For the text-containing cell, return its midpoint in (X, Y) coordinate format. 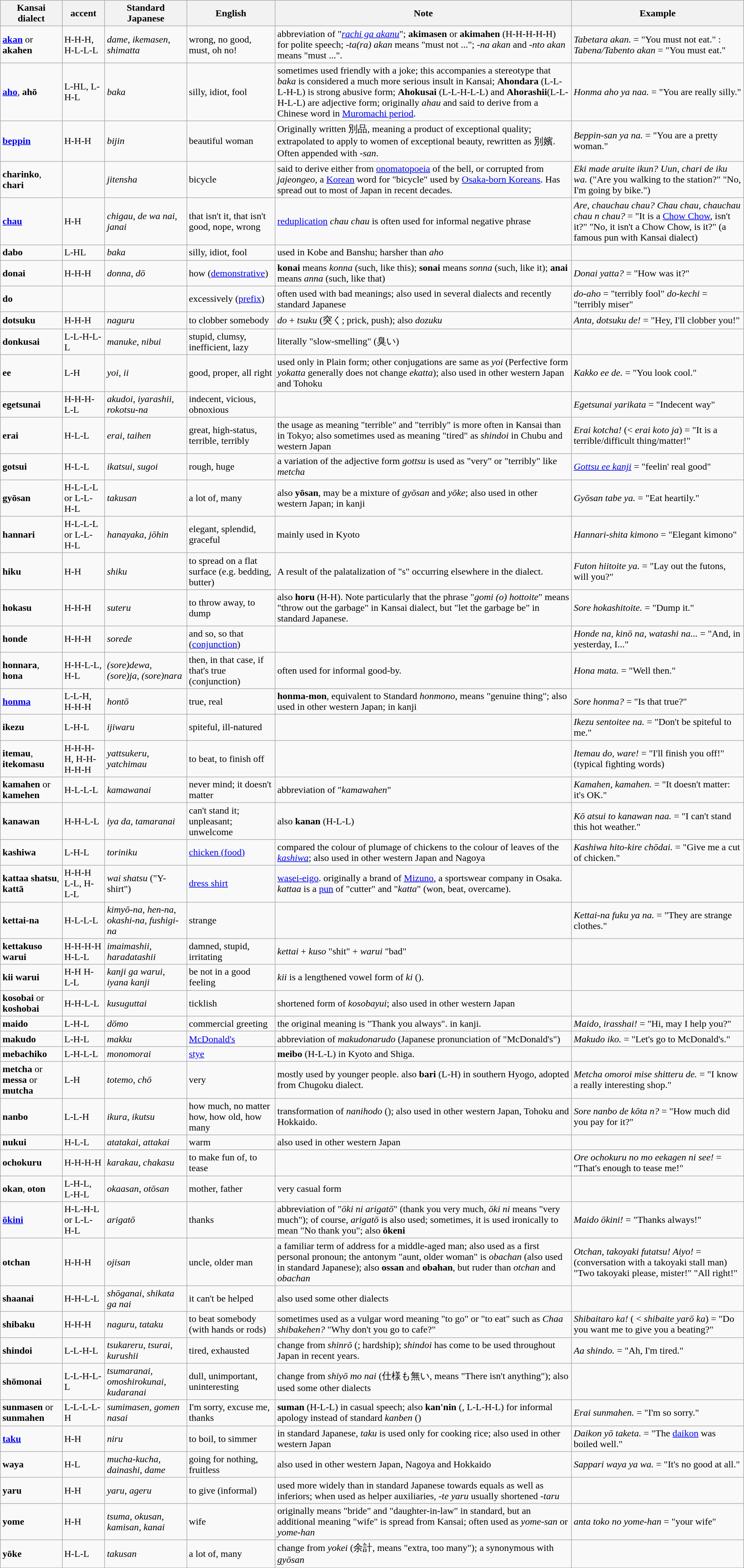
Hona mata. = "Well then." (657, 670)
tired, exhausted (231, 1350)
ochokuru (31, 1163)
Note (423, 14)
niru (146, 1439)
to beat, to finish off (231, 759)
spiteful, ill-natured (231, 728)
it can't be helped (231, 1299)
to beat somebody (with hands or rods) (231, 1324)
H-H-H, H-L-L-L (83, 45)
dotsuku (31, 321)
used in Kobe and Banshu; harsher than aho (423, 253)
very (231, 1080)
Kamahen, kamahen. = "It doesn't matter: it's OK." (657, 790)
commercial greeting (231, 1024)
chau (31, 221)
erai (31, 435)
kimyō-na, hen-na, okashi-na, fushigi-na (146, 920)
Gottsu ee kanji = "feelin' real good" (657, 467)
kosobai or koshobai (31, 1003)
great, high-status, terrible, terribly (231, 435)
L-H-L, L-H-L (83, 1189)
Sore hokashitoite. = "Dump it." (657, 608)
do + tsuku (突く; prick, push); also dozuku (423, 321)
that isn't it, that isn't good, nope, wrong (231, 221)
imaimashii, haradatashii (146, 951)
hiku (31, 571)
yaru (31, 1490)
Eki made aruite ikun? Uun, chari de iku wa. ("Are you walking to the station?" "No, I'm going by bike.") (657, 179)
also used in other western Japan, Nagoya and Hokkaido (423, 1464)
to give (informal) (231, 1490)
Sappari waya ya wa. = "It's no good at all." (657, 1464)
wife (231, 1521)
Ore ochokuru no mo eekagen ni see! = "That's enough to tease me!" (657, 1163)
compared the colour of plumage of chickens to the colour of leaves of the kashiwa; also used in other western Japan and Nagoya (423, 853)
elegant, splendid, graceful (231, 534)
L-HL (83, 253)
stye (231, 1054)
bijin (146, 141)
kusuguttai (146, 1003)
very casual form (423, 1189)
mainly used in Kyoto (423, 534)
charinko, chari (31, 179)
Standard Japanese (146, 14)
true, real (231, 701)
going for nothing, fruitless (231, 1464)
Sore honma? = "Is that true?" (657, 701)
H-H-H-H (83, 1163)
L-L-L-L-H (83, 1413)
do (31, 299)
sometimes used as a vulgar word meaning "to go" or "to eat" such as Chaa shibakehen? "Why don't you go to cafe?" (423, 1324)
monomorai (146, 1054)
suman (H-L-L) in casual speech; also kan'nin (, L-L-H-L) for informal apology instead of standard kanben () (423, 1413)
Gyōsan tabe ya. = "Eat heartily." (657, 498)
Erai kotcha! (< erai koto ja) = "It is a terrible/difficult thing/matter!" (657, 435)
kamahen or kamehen (31, 790)
uncle, older man (231, 1262)
Anta, dotsuku de! = "Hey, I'll clobber you!" (657, 321)
sorede (146, 639)
dōmo (146, 1024)
waya (31, 1464)
okan, oton (31, 1189)
damned, stupid, irritating (231, 951)
chicken (food) (231, 853)
kattaa shatsu, kattā (31, 884)
Daikon yō taketa. = "The daikon was boiled well." (657, 1439)
wai shatsu ("Y-shirt") (146, 884)
the original meaning is "Thank you always". in kanji. (423, 1024)
(sore)dewa, (sore)ja, (sore)nara (146, 670)
erai, taihen (146, 435)
strange (231, 920)
be not in a good feeling (231, 977)
rough, huge (231, 467)
Tabetara akan. = "You must not eat." : Tabena/Tabento akan = "You must eat." (657, 45)
Kakko ee de. = "You look cool." (657, 373)
ikatsui, sugoi (146, 467)
kii is a lengthened vowel form of ki (). (423, 977)
mucha-kucha, dainashi, dame (146, 1464)
anta toko no yome-han = "your wife" (657, 1521)
shiku (146, 571)
donna, dō (146, 273)
shibaku (31, 1324)
donai (31, 273)
change from shinrō (; hardship); shindoi has come to be used throughout Japan in recent years. (423, 1350)
transformation of nanihodo (); also used in other western Japan, Tohoku and Hokkaido. (423, 1117)
L-H-L-L (83, 1054)
ikezu (31, 728)
wrong, no good, must, oh no! (231, 45)
hanayaka, jōhin (146, 534)
L-L-H (83, 1117)
ikura, ikutsu (146, 1117)
A result of the palatalization of "s" occurring elsewhere in the dialect. (423, 571)
kanji ga warui, iyana kanji (146, 977)
meibo (H-L-L) in Kyoto and Shiga. (423, 1054)
makudo (31, 1039)
often used with bad meanings; also used in several dialects and recently standard Japanese (423, 299)
dress shirt (231, 884)
beautiful woman (231, 141)
ticklish (231, 1003)
H-H-H-H, H-H-H-H-H (83, 759)
kamawanai (146, 790)
accent (83, 14)
kettakuso warui (31, 951)
Honde na, kinō na, watashi na... = "And, in yesterday, I..." (657, 639)
H-H H-L-L (83, 977)
kashiwa (31, 853)
shindoi (31, 1350)
gyōsan (31, 498)
egetsunai (31, 404)
aho, ahō (31, 92)
sunmasen or sunmahen (31, 1413)
mostly used by younger people. also bari (L-H) in southern Hyogo, adopted from Chugoku dialect. (423, 1080)
shōganai, shikata ga nai (146, 1299)
arigatō (146, 1220)
Beppin-san ya na. = "You are a pretty woman." (657, 141)
honma-mon, equivalent to Standard honmono, means "genuine thing"; also used in other western Japan; in kanji (423, 701)
Honma aho ya naa. = "You are really silly." (657, 92)
dull, unimportant, uninteresting (231, 1381)
abbreviation of makudonarudo (Japanese pronunciation of "McDonald's") (423, 1039)
Kō atsui to kanawan naa. = "I can't stand this hot weather." (657, 821)
often used for informal good-by. (423, 670)
Futon hiitoite ya. = "Lay out the futons, will you?" (657, 571)
L-L-H, H-H-H (83, 701)
Egetsunai yarikata = "Indecent way" (657, 404)
akudoi, iyarashii, rokotsu-na (146, 404)
hannari (31, 534)
H-H-L-L, H-L (83, 670)
naguru, tataku (146, 1324)
Shibaitaro ka! ( < shibaite yarō ka) = "Do you want me to give you a beating?" (657, 1324)
beppin (31, 141)
Kettai-na fuku ya na. = "They are strange clothes." (657, 920)
warm (231, 1142)
to throw away, to dump (231, 608)
reduplication chau chau is often used for informal negative phrase (423, 221)
yaru, ageru (146, 1490)
akan or akahen (31, 45)
Maido ōkini! = "Thanks always!" (657, 1220)
Kashiwa hito-kire chōdai. = "Give me a cut of chicken." (657, 853)
ee (31, 373)
a variation of the adjective form gottsu is used as "very" or "terribly" like metcha (423, 467)
never mind; it doesn't matter (231, 790)
ōkini (31, 1220)
also used some other dialects (423, 1299)
mother, father (231, 1189)
indecent, vicious, obnoxious (231, 404)
L-L-H-L (83, 1350)
kettai + kuso "shit" + warui "bad" (423, 951)
honde (31, 639)
yattsukeru, yatchimau (146, 759)
tsumaranai, omoshirokunai, kudaranai (146, 1381)
H-H-H-L-L (83, 404)
to spread on a flat surface (e.g. bedding, butter) (231, 571)
abbreviation of "kamawahen" (423, 790)
tsukareru, tsurai, kurushii (146, 1350)
Donai yatta? = "How was it?" (657, 273)
sumimasen, gomen nasai (146, 1413)
wasei-eigo. originally a brand of Mizuno, a sportswear company in Osaka. kattaa is a pun of "cutter" and "katta" (won, beat, overcame). (423, 884)
Example (657, 14)
jitensha (146, 179)
Sore nanbo de kōta n? = "How much did you pay for it?" (657, 1117)
yome (31, 1521)
also used in other western Japan (423, 1142)
chigau, de wa nai, janai (146, 221)
stupid, clumsy, inefficient, lazy (231, 342)
in standard Japanese, taku is used only for cooking rice; also used in other western Japan (423, 1439)
do-aho = "terribly fool" do-kechi = "terribly miser" (657, 299)
Aa shindo. = "Ah, I'm tired." (657, 1350)
manuke, nibui (146, 342)
H-H-H-H H-L-L (83, 951)
donkusai (31, 342)
suteru (146, 608)
to make fun of, to tease (231, 1163)
how (demonstrative) (231, 273)
maido (31, 1024)
yoi, ii (146, 373)
tsuma, okusan, kamisan, kanai (146, 1521)
also yōsan, may be a mixture of gyōsan and yōke; also used in other western Japan; in kanji (423, 498)
Otchan, takoyaki futatsu! Aiyo! = (conversation with a takoyaki stall man) "Two takoyaki please, mister!" "All right!" (657, 1262)
konai means konna (such, like this); sonai means sonna (such, like it); anai means anna (such, like that) (423, 273)
karakau, chakasu (146, 1163)
Erai sunmahen. = "I'm so sorry." (657, 1413)
then, in that case, if that's true (conjunction) (231, 670)
ojisan (146, 1262)
McDonald's (231, 1039)
taku (31, 1439)
atatakai, attakai (146, 1142)
I'm sorry, excuse me, thanks (231, 1413)
literally "slow-smelling" (臭い) (423, 342)
gotsui (31, 467)
hontō (146, 701)
toriniku (146, 853)
ijiwaru (146, 728)
change from shiyō mo nai (仕様も無い, means "There isn't anything"); also used some other dialects (423, 1381)
totemo, chō (146, 1080)
dame, ikemasen, shimatta (146, 45)
Kansai dialect (31, 14)
H-L (83, 1464)
naguru (146, 321)
kii warui (31, 977)
thanks (231, 1220)
yōke (31, 1554)
hokasu (31, 608)
how much, no matter how, how old, how many (231, 1117)
Itemau do, ware! = "I'll finish you off!" (typical fighting words) (657, 759)
to boil, to simmer (231, 1439)
Ikezu sentoitee na. = "Don't be spiteful to me." (657, 728)
okaasan, otōsan (146, 1189)
bicycle (231, 179)
shortened form of kosobayui; also used in other western Japan (423, 1003)
otchan (31, 1262)
nanbo (31, 1117)
nukui (31, 1142)
English (231, 14)
excessively (prefix) (231, 299)
Makudo iko. = "Let's go to McDonald's." (657, 1039)
metcha or messa or mutcha (31, 1080)
good, proper, all right (231, 373)
H-H-H L-L, H-L-L (83, 884)
change from yokei (余計, means "extra, too many"); a synonymous with gyōsan (423, 1554)
iya da, tamaranai (146, 821)
can't stand it; unpleasant; unwelcome (231, 821)
also kanan (H-L-L) (423, 821)
itemau, itekomasu (31, 759)
L-HL, L-H-L (83, 92)
makku (146, 1039)
shōmonai (31, 1381)
shaanai (31, 1299)
Hannari-shita kimono = "Elegant kimono" (657, 534)
Metcha omoroi mise shitteru de. = "I know a really interesting shop." (657, 1080)
honnara, hona (31, 670)
to clobber somebody (231, 321)
and so, so that (conjunction) (231, 639)
mebachiko (31, 1054)
kanawan (31, 821)
H-L-H-L or L-L-H-L (83, 1220)
Maido, irasshai! = "Hi, may I help you?" (657, 1024)
honma (31, 701)
kettai-na (31, 920)
used more widely than in standard Japanese towards equals as well as inferiors; when used as helper auxiliaries, -te yaru usually shortened -taru (423, 1490)
dabo (31, 253)
